From the cell containing the given text, extract its center point as (X, Y) coordinate. 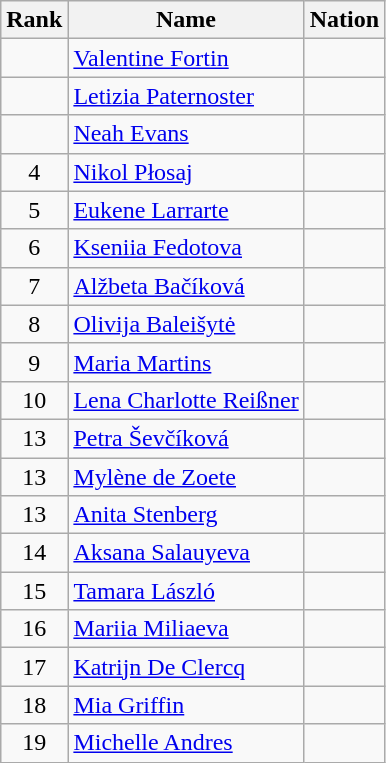
Petra Ševčíková (186, 438)
Letizia Paternoster (186, 96)
8 (34, 324)
Mia Griffin (186, 705)
Maria Martins (186, 362)
Nikol Płosaj (186, 172)
Lena Charlotte Reißner (186, 400)
Mylène de Zoete (186, 477)
19 (34, 743)
16 (34, 629)
Eukene Larrarte (186, 210)
18 (34, 705)
17 (34, 667)
9 (34, 362)
Olivija Baleišytė (186, 324)
Tamara László (186, 591)
Michelle Andres (186, 743)
Mariia Miliaeva (186, 629)
7 (34, 286)
Anita Stenberg (186, 515)
Katrijn De Clercq (186, 667)
Valentine Fortin (186, 58)
Rank (34, 20)
Kseniia Fedotova (186, 248)
10 (34, 400)
Neah Evans (186, 134)
15 (34, 591)
Name (186, 20)
6 (34, 248)
5 (34, 210)
Aksana Salauyeva (186, 553)
Alžbeta Bačíková (186, 286)
14 (34, 553)
Nation (344, 20)
4 (34, 172)
